Output the [X, Y] coordinate of the center of the cell containing the given text.  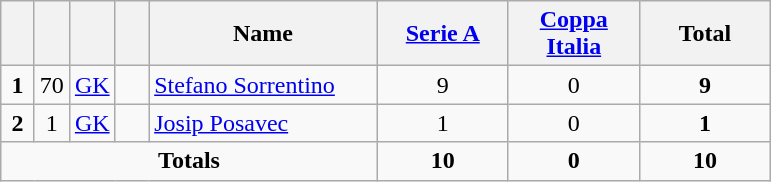
Serie A [442, 34]
Josip Posavec [264, 123]
Name [264, 34]
Totals [189, 161]
Stefano Sorrentino [264, 85]
Coppa Italia [574, 34]
70 [52, 85]
2 [18, 123]
Total [704, 34]
